Identify which cell holds the provided text, then report its [x, y] central coordinate. 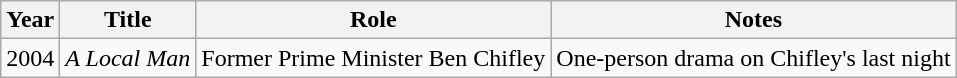
Role [374, 20]
Former Prime Minister Ben Chifley [374, 58]
Year [30, 20]
A Local Man [128, 58]
Notes [754, 20]
Title [128, 20]
2004 [30, 58]
One-person drama on Chifley's last night [754, 58]
